Detect which cell encompasses the target text, then output its (X, Y) center coordinate. 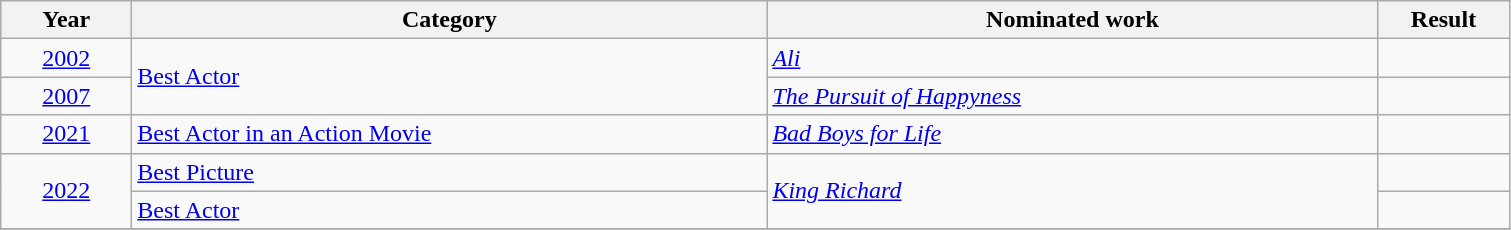
King Richard (1072, 191)
2002 (66, 58)
2022 (66, 191)
Bad Boys for Life (1072, 134)
Nominated work (1072, 20)
2021 (66, 134)
Result (1444, 20)
Category (450, 20)
Year (66, 20)
2007 (66, 96)
Best Picture (450, 172)
Ali (1072, 58)
The Pursuit of Happyness (1072, 96)
Best Actor in an Action Movie (450, 134)
